Pinpoint the cell where the given text exists, returning its (X, Y) midpoint coordinate. 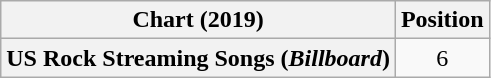
US Rock Streaming Songs (Billboard) (198, 58)
Chart (2019) (198, 20)
6 (442, 58)
Position (442, 20)
